Capture the cell that displays the provided text and extract its (X, Y) central coordinate. 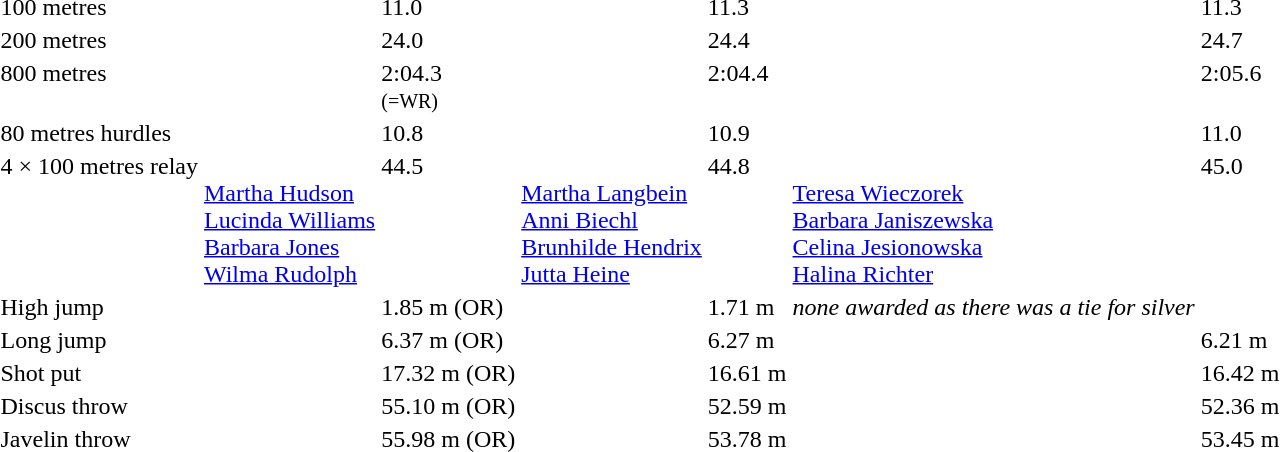
6.37 m (OR) (448, 340)
10.9 (747, 133)
52.59 m (747, 406)
55.10 m (OR) (448, 406)
24.4 (747, 40)
Martha HudsonLucinda WilliamsBarbara JonesWilma Rudolph (289, 220)
2:04.4 (747, 86)
1.71 m (747, 307)
Teresa WieczorekBarbara JaniszewskaCelina JesionowskaHalina Richter (994, 220)
1.85 m (OR) (448, 307)
none awarded as there was a tie for silver (994, 307)
2:04.3(=WR) (448, 86)
16.61 m (747, 373)
6.27 m (747, 340)
17.32 m (OR) (448, 373)
24.0 (448, 40)
44.5 (448, 220)
Martha LangbeinAnni BiechlBrunhilde HendrixJutta Heine (612, 220)
10.8 (448, 133)
44.8 (747, 220)
